Determine the (x, y) coordinate at the center of the cell enclosing the given text.  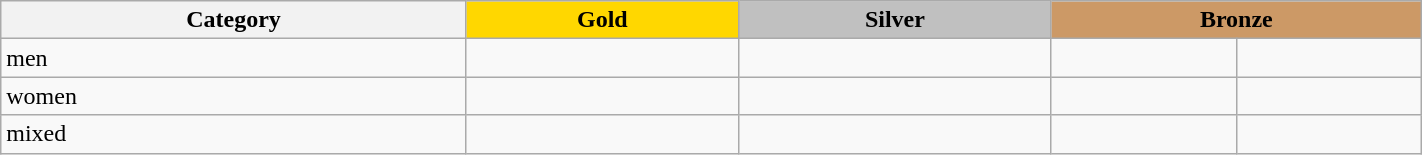
Silver (894, 20)
men (234, 58)
Bronze (1236, 20)
women (234, 96)
mixed (234, 134)
Category (234, 20)
Gold (602, 20)
